Find where the given text appears and provide that cell's center as (x, y) coordinate. 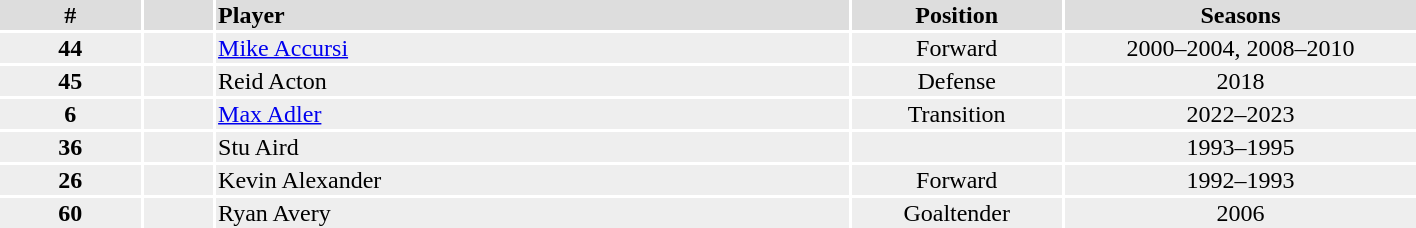
2000–2004, 2008–2010 (1240, 48)
1992–1993 (1240, 180)
44 (70, 48)
Seasons (1240, 15)
# (70, 15)
Transition (956, 114)
Position (956, 15)
Goaltender (956, 213)
26 (70, 180)
Defense (956, 81)
Mike Accursi (533, 48)
6 (70, 114)
45 (70, 81)
1993–1995 (1240, 147)
Ryan Avery (533, 213)
Max Adler (533, 114)
Reid Acton (533, 81)
60 (70, 213)
Kevin Alexander (533, 180)
Stu Aird (533, 147)
2006 (1240, 213)
36 (70, 147)
Player (533, 15)
2022–2023 (1240, 114)
2018 (1240, 81)
